Return [x, y] of the center of cell containing provided text 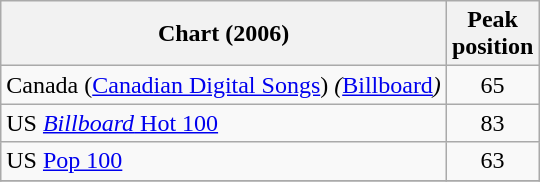
65 [492, 85]
US Pop 100 [224, 161]
Canada (Canadian Digital Songs) (Billboard) [224, 85]
63 [492, 161]
Chart (2006) [224, 34]
83 [492, 123]
Peakposition [492, 34]
US Billboard Hot 100 [224, 123]
